For the text-containing cell, return its midpoint in [x, y] coordinate format. 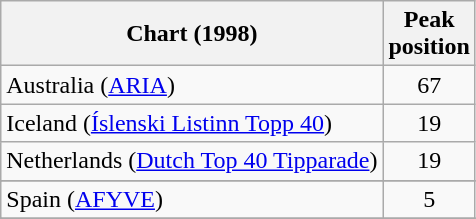
5 [429, 199]
Netherlands (Dutch Top 40 Tipparade) [192, 161]
Spain (AFYVE) [192, 199]
Australia (ARIA) [192, 85]
Chart (1998) [192, 34]
67 [429, 85]
Peakposition [429, 34]
Iceland (Íslenski Listinn Topp 40) [192, 123]
